Find where the given text appears and provide that cell's center as [X, Y] coordinate. 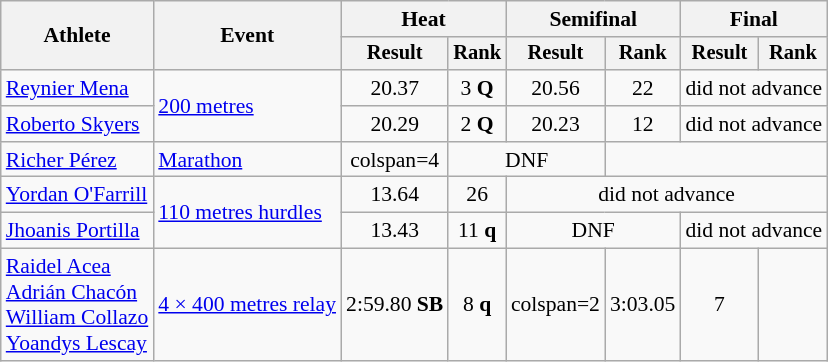
Yordan O'Farrill [78, 195]
Semifinal [594, 19]
20.23 [556, 124]
Event [247, 36]
4 × 400 metres relay [247, 305]
20.37 [394, 88]
12 [642, 124]
Richer Pérez [78, 160]
Heat [424, 19]
20.56 [556, 88]
2:59.80 SB [394, 305]
22 [642, 88]
11 q [477, 231]
8 q [477, 305]
26 [477, 195]
Final [754, 19]
3 Q [477, 88]
3:03.05 [642, 305]
Reynier Mena [78, 88]
110 metres hurdles [247, 212]
13.64 [394, 195]
Jhoanis Portilla [78, 231]
Athlete [78, 36]
colspan=2 [556, 305]
20.29 [394, 124]
Roberto Skyers [78, 124]
Marathon [247, 160]
13.43 [394, 231]
Raidel AceaAdrián ChacónWilliam CollazoYoandys Lescay [78, 305]
2 Q [477, 124]
colspan=4 [394, 160]
7 [719, 305]
200 metres [247, 106]
